Identify which cell holds the provided text, then report its [X, Y] central coordinate. 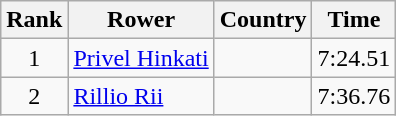
Rank [34, 20]
7:24.51 [354, 58]
1 [34, 58]
Country [263, 20]
Rower [141, 20]
Rillio Rii [141, 96]
Privel Hinkati [141, 58]
Time [354, 20]
2 [34, 96]
7:36.76 [354, 96]
